From the cell containing the given text, extract its center point as (X, Y) coordinate. 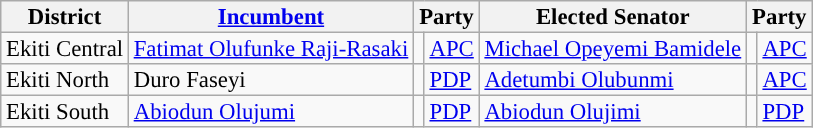
Ekiti North (65, 80)
Fatimat Olufunke Raji-Rasaki (270, 49)
Incumbent (270, 17)
Duro Faseyi (270, 80)
Elected Senator (612, 17)
District (65, 17)
Michael Opeyemi Bamidele (612, 49)
Ekiti South (65, 112)
Abiodun Olujimi (612, 112)
Abiodun Olujumi (270, 112)
Adetumbi Olubunmi (612, 80)
Ekiti Central (65, 49)
